Pinpoint the cell where the given text exists, returning its [X, Y] midpoint coordinate. 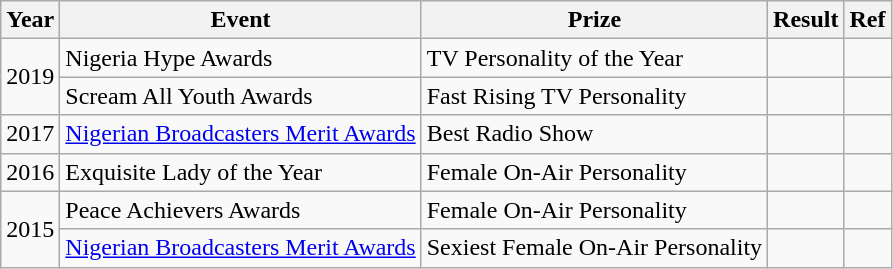
Best Radio Show [594, 134]
Nigeria Hype Awards [240, 58]
Peace Achievers Awards [240, 210]
Ref [868, 20]
2015 [30, 229]
Year [30, 20]
2016 [30, 172]
2017 [30, 134]
2019 [30, 77]
Exquisite Lady of the Year [240, 172]
Fast Rising TV Personality [594, 96]
Event [240, 20]
TV Personality of the Year [594, 58]
Result [806, 20]
Scream All Youth Awards [240, 96]
Sexiest Female On-Air Personality [594, 248]
Prize [594, 20]
